Extract the (X, Y) coordinate from the center of the cell holding the provided text.  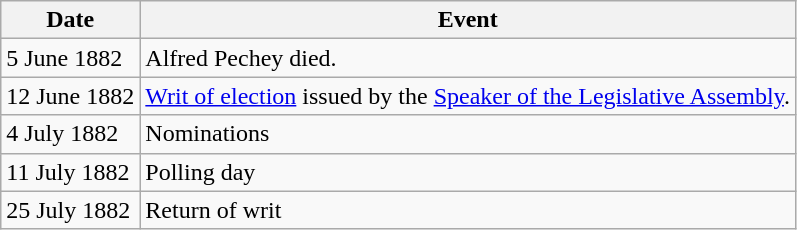
11 July 1882 (70, 172)
Alfred Pechey died. (468, 58)
5 June 1882 (70, 58)
Event (468, 20)
12 June 1882 (70, 96)
Nominations (468, 134)
Writ of election issued by the Speaker of the Legislative Assembly. (468, 96)
Date (70, 20)
25 July 1882 (70, 210)
Return of writ (468, 210)
Polling day (468, 172)
4 July 1882 (70, 134)
